Return the [x, y] coordinate for the center point of the cell that contains the specified text.  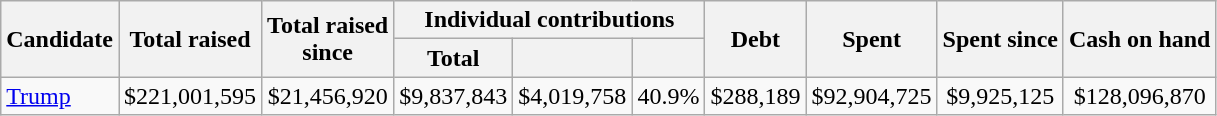
Spent since [1000, 39]
$21,456,920 [328, 96]
40.9% [668, 96]
Candidate [60, 39]
Spent [872, 39]
$9,925,125 [1000, 96]
$92,904,725 [872, 96]
$288,189 [756, 96]
Individual contributions [550, 20]
$128,096,870 [1139, 96]
Total raised [190, 39]
Cash on hand [1139, 39]
$9,837,843 [454, 96]
Total raisedsince [328, 39]
$4,019,758 [572, 96]
Total [454, 58]
Trump [60, 96]
Debt [756, 39]
$221,001,595 [190, 96]
